Provide the [x, y] coordinate of the cell's center where the given text is located.  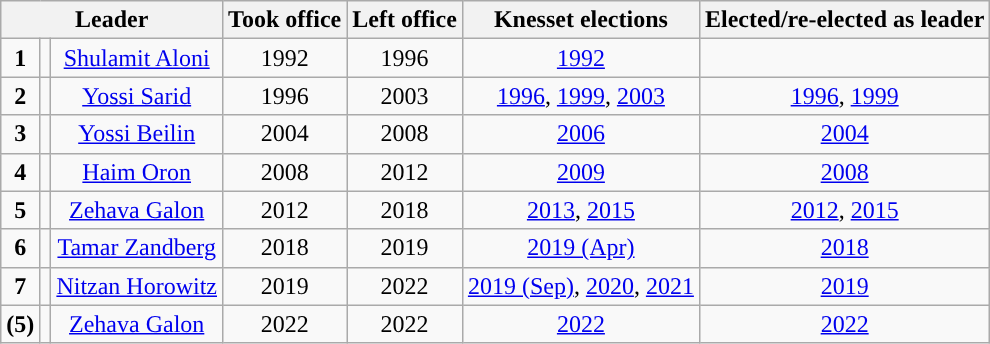
7 [20, 286]
Took office [285, 20]
Yossi Sarid [137, 96]
3 [20, 134]
1 [20, 58]
2006 [580, 134]
2009 [580, 172]
Leader [112, 20]
Nitzan Horowitz [137, 286]
Knesset elections [580, 20]
2019 (Sep), 2020, 2021 [580, 286]
6 [20, 248]
1996, 1999 [844, 96]
2012, 2015 [844, 210]
4 [20, 172]
Shulamit Aloni [137, 58]
Tamar Zandberg [137, 248]
Haim Oron [137, 172]
Left office [405, 20]
Elected/re-elected as leader [844, 20]
2 [20, 96]
(5) [20, 324]
2003 [405, 96]
5 [20, 210]
1996, 1999, 2003 [580, 96]
2019 (Apr) [580, 248]
2013, 2015 [580, 210]
Yossi Beilin [137, 134]
